Find where the given text appears and provide that cell's center as [X, Y] coordinate. 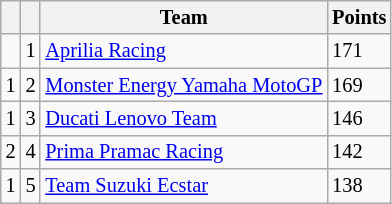
Points [359, 17]
Ducati Lenovo Team [184, 118]
4 [31, 152]
Team [184, 17]
138 [359, 186]
171 [359, 51]
169 [359, 85]
3 [31, 118]
Aprilia Racing [184, 51]
146 [359, 118]
142 [359, 152]
Prima Pramac Racing [184, 152]
Team Suzuki Ecstar [184, 186]
Monster Energy Yamaha MotoGP [184, 85]
5 [31, 186]
